Determine the (x, y) coordinate at the center of the cell enclosing the given text.  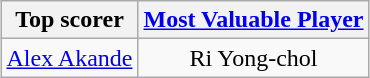
Ri Yong-chol (254, 58)
Alex Akande (70, 58)
Most Valuable Player (254, 20)
Top scorer (70, 20)
